Extract the [x, y] coordinate from the center of the cell holding the provided text.  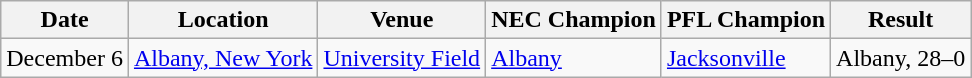
Albany, 28–0 [901, 58]
Date [65, 20]
PFL Champion [746, 20]
Result [901, 20]
NEC Champion [574, 20]
University Field [402, 58]
Jacksonville [746, 58]
Albany, New York [223, 58]
December 6 [65, 58]
Albany [574, 58]
Location [223, 20]
Venue [402, 20]
